Extract the [X, Y] coordinate from the center of the cell holding the provided text.  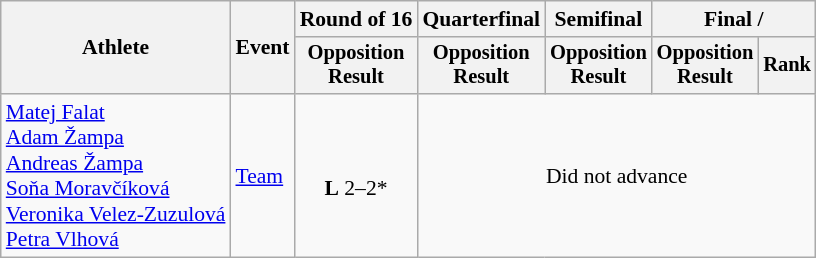
Round of 16 [356, 19]
Team [262, 176]
Event [262, 48]
Rank [787, 66]
L 2–2* [356, 176]
Did not advance [616, 176]
Athlete [116, 48]
Final / [734, 19]
Semifinal [598, 19]
Matej FalatAdam ŽampaAndreas ŽampaSoňa MoravčíkováVeronika Velez-ZuzulováPetra Vlhová [116, 176]
Quarterfinal [481, 19]
